Determine the (x, y) coordinate at the center of the cell enclosing the given text.  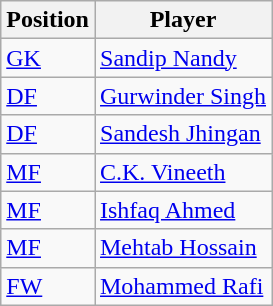
GK (48, 58)
Mohammed Rafi (182, 286)
Sandesh Jhingan (182, 134)
Position (48, 20)
Player (182, 20)
Sandip Nandy (182, 58)
Mehtab Hossain (182, 248)
C.K. Vineeth (182, 172)
Ishfaq Ahmed (182, 210)
Gurwinder Singh (182, 96)
FW (48, 286)
